Capture the cell that displays the provided text and extract its (x, y) central coordinate. 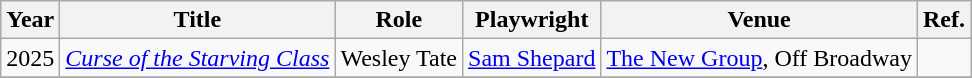
Curse of the Starving Class (198, 58)
Title (198, 20)
Year (30, 20)
Wesley Tate (399, 58)
Playwright (532, 20)
The New Group, Off Broadway (760, 58)
2025 (30, 58)
Sam Shepard (532, 58)
Ref. (944, 20)
Role (399, 20)
Venue (760, 20)
